For the text-containing cell, return its midpoint in [x, y] coordinate format. 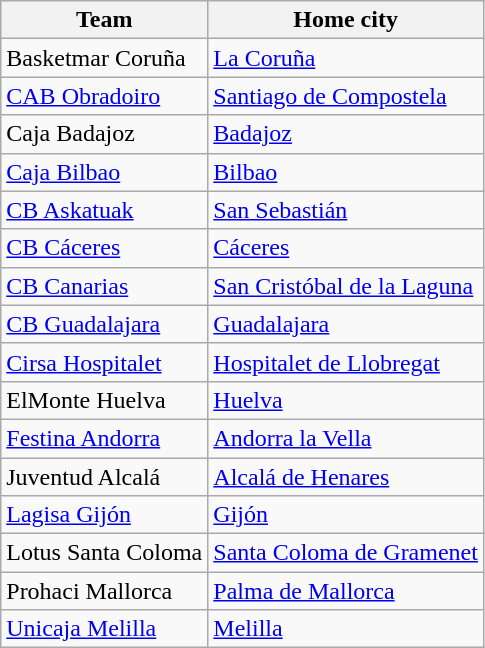
Cirsa Hospitalet [104, 362]
CB Askatuak [104, 210]
CB Cáceres [104, 248]
Caja Bilbao [104, 172]
Home city [346, 20]
La Coruña [346, 58]
Hospitalet de Llobregat [346, 362]
San Sebastián [346, 210]
Juventud Alcalá [104, 477]
Melilla [346, 629]
Prohaci Mallorca [104, 591]
Andorra la Vella [346, 438]
San Cristóbal de la Laguna [346, 286]
ElMonte Huelva [104, 400]
CB Guadalajara [104, 324]
Santiago de Compostela [346, 96]
Alcalá de Henares [346, 477]
Lagisa Gijón [104, 515]
Huelva [346, 400]
Lotus Santa Coloma [104, 553]
Festina Andorra [104, 438]
Gijón [346, 515]
CB Canarias [104, 286]
Guadalajara [346, 324]
CAB Obradoiro [104, 96]
Team [104, 20]
Unicaja Melilla [104, 629]
Bilbao [346, 172]
Badajoz [346, 134]
Santa Coloma de Gramenet [346, 553]
Palma de Mallorca [346, 591]
Basketmar Coruña [104, 58]
Cáceres [346, 248]
Caja Badajoz [104, 134]
